Return the [x, y] coordinate for the center point of the cell that contains the specified text.  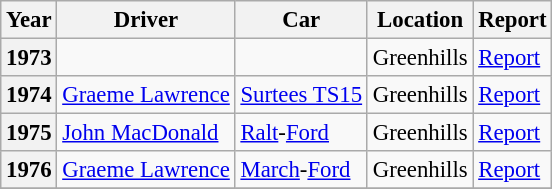
1975 [29, 133]
1973 [29, 58]
John MacDonald [146, 133]
Car [301, 20]
Location [420, 20]
Year [29, 20]
Surtees TS15 [301, 95]
March-Ford [301, 170]
Driver [146, 20]
1976 [29, 170]
1974 [29, 95]
Ralt-Ford [301, 133]
